Scan for the cell matching the given text and deliver its (x, y) coordinate at center. 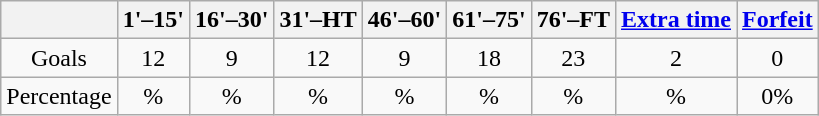
18 (489, 58)
Forfeit (778, 20)
Extra time (676, 20)
Percentage (59, 96)
23 (573, 58)
31'–HT (318, 20)
61'–75' (489, 20)
46'–60' (404, 20)
1'–15' (153, 20)
2 (676, 58)
Goals (59, 58)
0% (778, 96)
0 (778, 58)
16'–30' (231, 20)
76'–FT (573, 20)
